For the text-containing cell, return its midpoint in (X, Y) coordinate format. 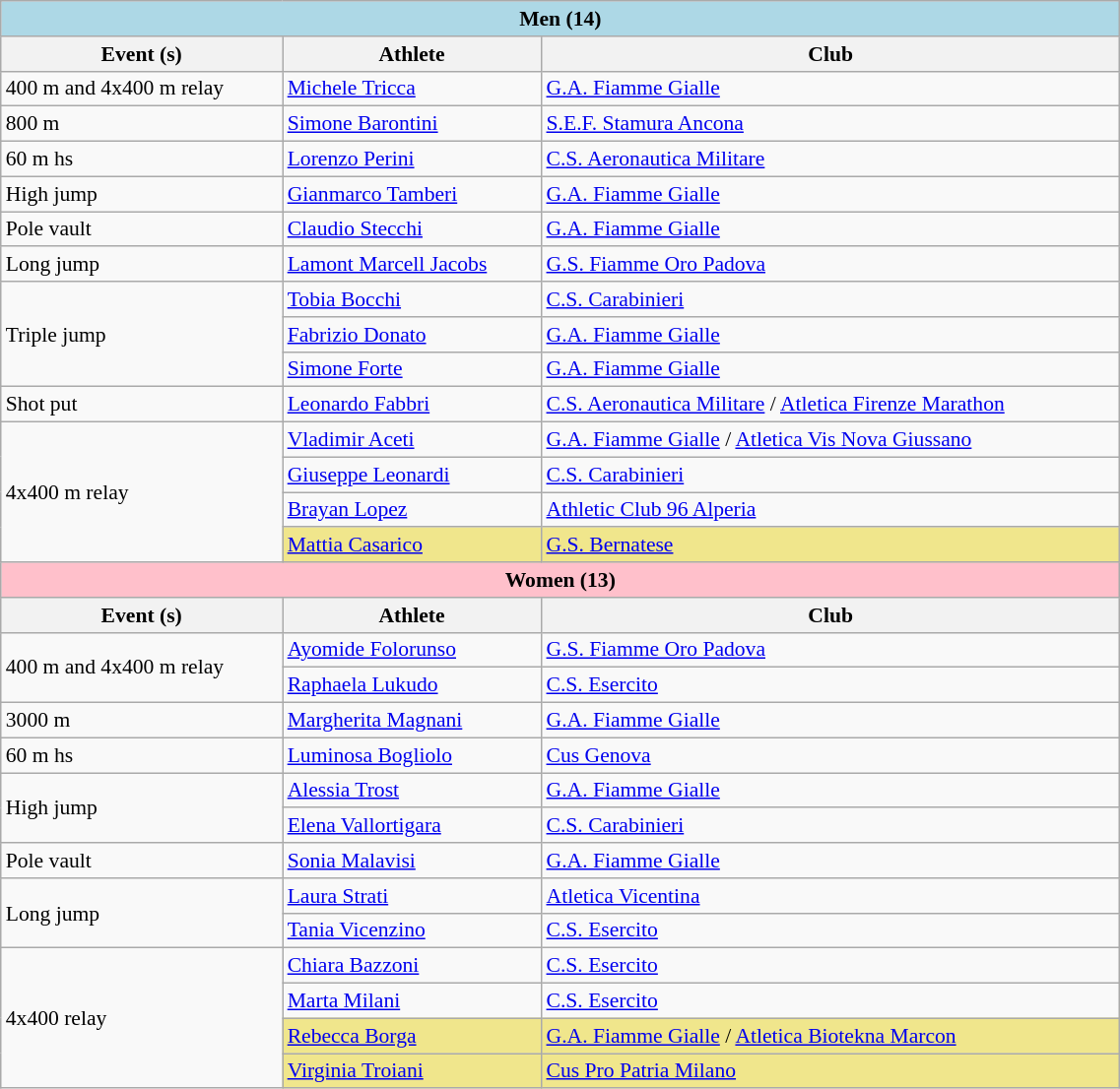
Fabrizio Donato (412, 335)
Giuseppe Leonardi (412, 475)
Atletica Vicentina (829, 896)
Cus Genova (829, 755)
Tobia Bocchi (412, 299)
Lamont Marcell Jacobs (412, 265)
G.S. Bernatese (829, 545)
Brayan Lopez (412, 510)
Tania Vicenzino (412, 930)
Marta Milani (412, 1001)
Gianmarco Tamberi (412, 194)
Virginia Troiani (412, 1071)
Cus Pro Patria Milano (829, 1071)
Alessia Trost (412, 791)
Men (14) (560, 19)
Luminosa Bogliolo (412, 755)
G.A. Fiamme Gialle / Atletica Vis Nova Giussano (829, 440)
Laura Strati (412, 896)
Women (13) (560, 580)
S.E.F. Stamura Ancona (829, 124)
800 m (142, 124)
Simone Forte (412, 369)
Leonardo Fabbri (412, 405)
Triple jump (142, 335)
Athletic Club 96 Alperia (829, 510)
Rebecca Borga (412, 1036)
C.S. Aeronautica Militare (829, 160)
Chiara Bazzoni (412, 966)
Vladimir Aceti (412, 440)
Simone Barontini (412, 124)
Claudio Stecchi (412, 229)
4x400 relay (142, 1018)
Lorenzo Perini (412, 160)
Ayomide Folorunso (412, 650)
4x400 m relay (142, 492)
G.A. Fiamme Gialle / Atletica Biotekna Marcon (829, 1036)
Sonia Malavisi (412, 861)
Mattia Casarico (412, 545)
Raphaela Lukudo (412, 685)
3000 m (142, 721)
Michele Tricca (412, 89)
Shot put (142, 405)
Margherita Magnani (412, 721)
Elena Vallortigara (412, 826)
C.S. Aeronautica Militare / Atletica Firenze Marathon (829, 405)
